Scan for the cell matching the given text and deliver its [x, y] coordinate at center. 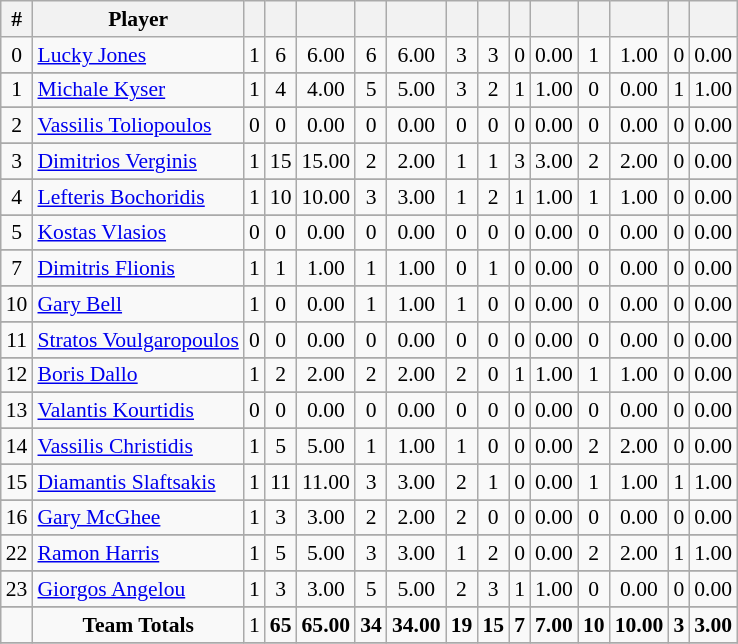
65 [281, 625]
Player [138, 19]
# [17, 19]
22 [17, 554]
Diamantis Slaftsakis [138, 482]
65.00 [326, 625]
Team Totals [138, 625]
Lucky Jones [138, 55]
Giorgos Angelou [138, 589]
Vassilis Toliopoulos [138, 126]
Michale Kyser [138, 90]
Vassilis Christidis [138, 447]
16 [17, 518]
13 [17, 411]
14 [17, 447]
15.00 [326, 162]
23 [17, 589]
Kostas Vlasios [138, 233]
Dimitris Flionis [138, 269]
Gary McGhee [138, 518]
34 [371, 625]
Gary Bell [138, 304]
Ramon Harris [138, 554]
Valantis Kourtidis [138, 411]
Boris Dallo [138, 375]
7.00 [554, 625]
Stratos Voulgaropoulos [138, 340]
Lefteris Bochoridis [138, 197]
Dimitrios Verginis [138, 162]
34.00 [416, 625]
12 [17, 375]
11.00 [326, 482]
4.00 [326, 90]
19 [462, 625]
